Capture the cell that displays the provided text and extract its [X, Y] central coordinate. 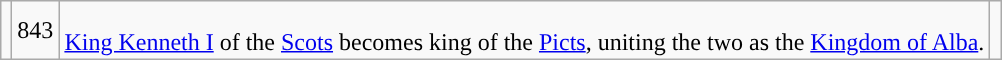
King Kenneth I of the Scots becomes king of the Picts, uniting the two as the Kingdom of Alba. [524, 30]
843 [36, 30]
